Pinpoint the cell where the given text exists, returning its (x, y) midpoint coordinate. 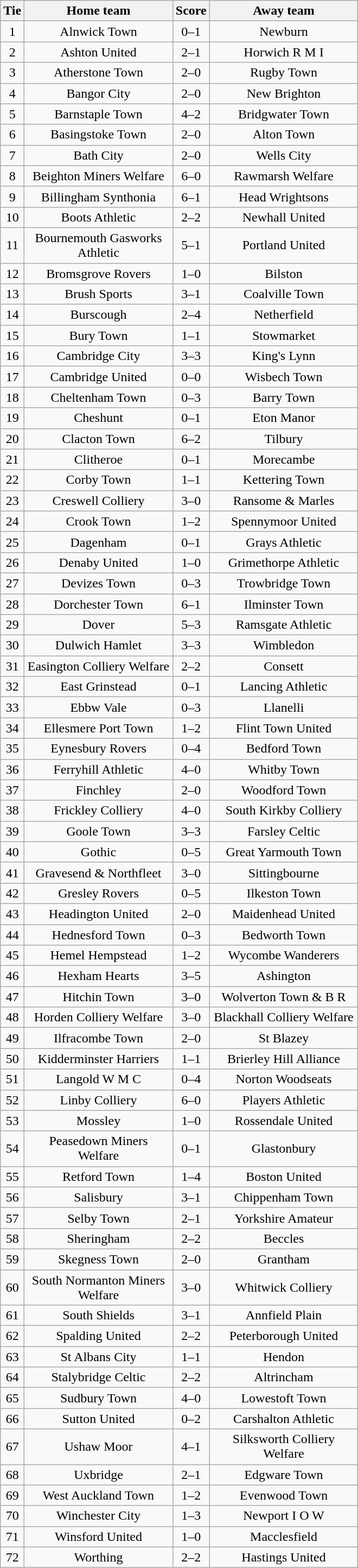
41 (12, 872)
Gravesend & Northfleet (99, 872)
0–0 (191, 377)
Basingstoke Town (99, 135)
Hexham Hearts (99, 976)
58 (12, 1238)
4–2 (191, 114)
Woodford Town (284, 790)
East Grinstead (99, 687)
28 (12, 604)
Llanelli (284, 707)
51 (12, 1079)
60 (12, 1287)
Grays Athletic (284, 542)
Bedford Town (284, 749)
South Shields (99, 1316)
Bath City (99, 155)
Hednesford Town (99, 934)
Lancing Athletic (284, 687)
Horwich R M I (284, 52)
64 (12, 1377)
Tie (12, 11)
17 (12, 377)
Ellesmere Port Town (99, 728)
Headington United (99, 914)
Stalybridge Celtic (99, 1377)
Lowestoft Town (284, 1398)
14 (12, 315)
Retford Town (99, 1177)
1 (12, 31)
Clacton Town (99, 439)
Spalding United (99, 1336)
5–1 (191, 245)
Ferryhill Athletic (99, 769)
19 (12, 418)
Whitby Town (284, 769)
37 (12, 790)
Salisbury (99, 1197)
Bilston (284, 273)
Finchley (99, 790)
Ashington (284, 976)
21 (12, 459)
Consett (284, 666)
35 (12, 749)
Barry Town (284, 397)
8 (12, 176)
25 (12, 542)
Ashton United (99, 52)
Cambridge City (99, 356)
10 (12, 217)
55 (12, 1177)
4–1 (191, 1446)
Peterborough United (284, 1336)
Bedworth Town (284, 934)
Portland United (284, 245)
70 (12, 1516)
71 (12, 1537)
Newport I O W (284, 1516)
Evenwood Town (284, 1495)
Beighton Miners Welfare (99, 176)
Rossendale United (284, 1121)
Winchester City (99, 1516)
Dagenham (99, 542)
Sittingbourne (284, 872)
Altrincham (284, 1377)
50 (12, 1059)
53 (12, 1121)
Goole Town (99, 831)
44 (12, 934)
Spennymoor United (284, 521)
48 (12, 1017)
Crook Town (99, 521)
Winsford United (99, 1537)
16 (12, 356)
Easington Colliery Welfare (99, 666)
Brierley Hill Alliance (284, 1059)
1–3 (191, 1516)
Dover (99, 625)
61 (12, 1316)
12 (12, 273)
Kettering Town (284, 480)
Glastonbury (284, 1149)
2 (12, 52)
St Albans City (99, 1357)
Horden Colliery Welfare (99, 1017)
Hastings United (284, 1557)
Macclesfield (284, 1537)
Cheltenham Town (99, 397)
Atherstone Town (99, 73)
Creswell Colliery (99, 501)
57 (12, 1218)
65 (12, 1398)
72 (12, 1557)
Ebbw Vale (99, 707)
Silksworth Colliery Welfare (284, 1446)
Cambridge United (99, 377)
6 (12, 135)
45 (12, 956)
5 (12, 114)
Uxbridge (99, 1475)
Farsley Celtic (284, 831)
Devizes Town (99, 583)
Beccles (284, 1238)
24 (12, 521)
3–5 (191, 976)
Ransome & Marles (284, 501)
Wisbech Town (284, 377)
46 (12, 976)
54 (12, 1149)
Trowbridge Town (284, 583)
Ushaw Moor (99, 1446)
Stowmarket (284, 336)
34 (12, 728)
43 (12, 914)
Away team (284, 11)
67 (12, 1446)
32 (12, 687)
New Brighton (284, 93)
Carshalton Athletic (284, 1419)
Alnwick Town (99, 31)
Dulwich Hamlet (99, 646)
Newhall United (284, 217)
Morecambe (284, 459)
68 (12, 1475)
62 (12, 1336)
Head Wrightsons (284, 197)
56 (12, 1197)
Maidenhead United (284, 914)
Rugby Town (284, 73)
Great Yarmouth Town (284, 852)
69 (12, 1495)
Bangor City (99, 93)
Eton Manor (284, 418)
Wycombe Wanderers (284, 956)
St Blazey (284, 1038)
Billingham Synthonia (99, 197)
South Normanton Miners Welfare (99, 1287)
29 (12, 625)
Whitwick Colliery (284, 1287)
4 (12, 93)
Yorkshire Amateur (284, 1218)
Barnstaple Town (99, 114)
Edgware Town (284, 1475)
Denaby United (99, 562)
South Kirkby Colliery (284, 811)
Chippenham Town (284, 1197)
30 (12, 646)
Annfield Plain (284, 1316)
Brush Sports (99, 294)
Burscough (99, 315)
Home team (99, 11)
40 (12, 852)
Skegness Town (99, 1259)
Score (191, 11)
9 (12, 197)
63 (12, 1357)
Dorchester Town (99, 604)
Blackhall Colliery Welfare (284, 1017)
Bridgwater Town (284, 114)
Cheshunt (99, 418)
Kidderminster Harriers (99, 1059)
Grimethorpe Athletic (284, 562)
66 (12, 1419)
11 (12, 245)
Coalville Town (284, 294)
Players Athletic (284, 1100)
31 (12, 666)
Wolverton Town & B R (284, 997)
20 (12, 439)
Wimbledon (284, 646)
Sutton United (99, 1419)
Netherfield (284, 315)
Bournemouth Gasworks Athletic (99, 245)
Wells City (284, 155)
26 (12, 562)
Mossley (99, 1121)
Grantham (284, 1259)
15 (12, 336)
2–4 (191, 315)
Sheringham (99, 1238)
59 (12, 1259)
Selby Town (99, 1218)
Peasedown Miners Welfare (99, 1149)
King's Lynn (284, 356)
47 (12, 997)
33 (12, 707)
Norton Woodseats (284, 1079)
23 (12, 501)
49 (12, 1038)
Corby Town (99, 480)
Tilbury (284, 439)
42 (12, 893)
Boots Athletic (99, 217)
7 (12, 155)
Rawmarsh Welfare (284, 176)
Alton Town (284, 135)
13 (12, 294)
39 (12, 831)
Gresley Rovers (99, 893)
Linby Colliery (99, 1100)
Newburn (284, 31)
Sudbury Town (99, 1398)
6–2 (191, 439)
Langold W M C (99, 1079)
22 (12, 480)
Ramsgate Athletic (284, 625)
Worthing (99, 1557)
0–2 (191, 1419)
27 (12, 583)
Bury Town (99, 336)
Gothic (99, 852)
Boston United (284, 1177)
Eynesbury Rovers (99, 749)
Flint Town United (284, 728)
Bromsgrove Rovers (99, 273)
Hendon (284, 1357)
36 (12, 769)
Hitchin Town (99, 997)
West Auckland Town (99, 1495)
Clitheroe (99, 459)
Ilkeston Town (284, 893)
5–3 (191, 625)
18 (12, 397)
Ilfracombe Town (99, 1038)
52 (12, 1100)
Ilminster Town (284, 604)
38 (12, 811)
Frickley Colliery (99, 811)
Hemel Hempstead (99, 956)
1–4 (191, 1177)
3 (12, 73)
